Return (X, Y) of the center of cell containing provided text 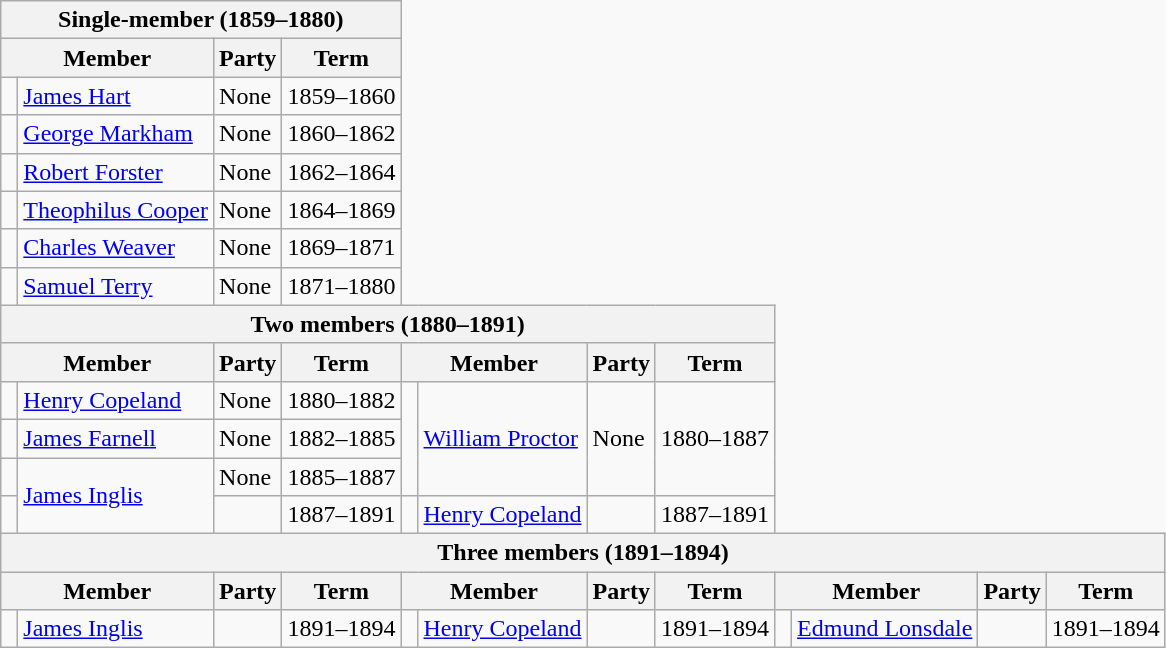
Three members (1891–1894) (584, 553)
James Hart (116, 96)
Theophilus Cooper (116, 210)
1869–1871 (342, 248)
1862–1864 (342, 172)
Single-member (1859–1880) (201, 20)
1882–1885 (342, 438)
James Farnell (116, 438)
1880–1887 (714, 438)
1864–1869 (342, 210)
Charles Weaver (116, 248)
George Markham (116, 134)
Edmund Lonsdale (885, 629)
Two members (1880–1891) (388, 324)
Samuel Terry (116, 286)
1871–1880 (342, 286)
1859–1860 (342, 96)
1885–1887 (342, 477)
1860–1862 (342, 134)
Robert Forster (116, 172)
1880–1882 (342, 400)
William Proctor (502, 438)
